Search for the cell housing the specified text and yield its (X, Y) center coordinate. 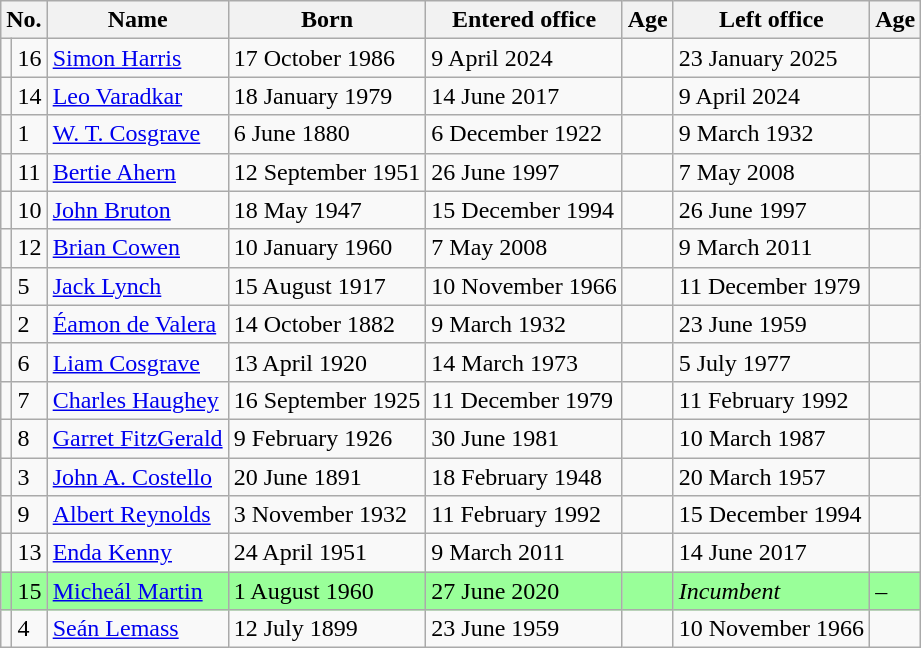
10 January 1960 (327, 248)
Entered office (524, 20)
6 June 1880 (327, 134)
Micheál Martin (138, 591)
14 (30, 96)
14 October 1882 (327, 324)
8 (30, 438)
Simon Harris (138, 58)
5 July 1977 (771, 362)
7 (30, 400)
Éamon de Valera (138, 324)
John A. Costello (138, 477)
6 (30, 362)
9 February 1926 (327, 438)
Left office (771, 20)
11 (30, 172)
Brian Cowen (138, 248)
12 September 1951 (327, 172)
3 November 1932 (327, 515)
18 January 1979 (327, 96)
Albert Reynolds (138, 515)
Bertie Ahern (138, 172)
W. T. Cosgrave (138, 134)
Incumbent (771, 591)
9 (30, 515)
No. (24, 20)
Seán Lemass (138, 629)
12 (30, 248)
6 December 1922 (524, 134)
30 June 1981 (524, 438)
10 March 1987 (771, 438)
13 April 1920 (327, 362)
16 (30, 58)
5 (30, 286)
17 October 1986 (327, 58)
1 (30, 134)
18 May 1947 (327, 210)
John Bruton (138, 210)
10 (30, 210)
1 August 1960 (327, 591)
Enda Kenny (138, 553)
Jack Lynch (138, 286)
Garret FitzGerald (138, 438)
4 (30, 629)
23 January 2025 (771, 58)
27 June 2020 (524, 591)
Charles Haughey (138, 400)
Leo Varadkar (138, 96)
– (896, 591)
12 July 1899 (327, 629)
14 March 1973 (524, 362)
20 June 1891 (327, 477)
Name (138, 20)
24 April 1951 (327, 553)
15 August 1917 (327, 286)
Born (327, 20)
18 February 1948 (524, 477)
15 (30, 591)
13 (30, 553)
3 (30, 477)
16 September 1925 (327, 400)
2 (30, 324)
Liam Cosgrave (138, 362)
20 March 1957 (771, 477)
